Pinpoint the cell where the given text exists, returning its [X, Y] midpoint coordinate. 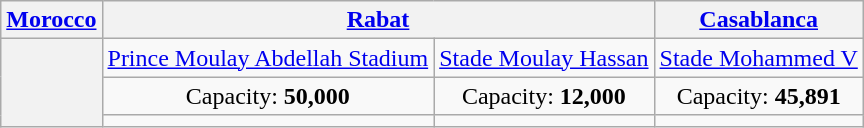
Casablanca [758, 20]
Stade Moulay Hassan [544, 58]
Capacity: 12,000 [544, 96]
Morocco [52, 20]
Prince Moulay Abdellah Stadium [268, 58]
Capacity: 45,891 [758, 96]
Stade Mohammed V [758, 58]
Rabat [378, 20]
Capacity: 50,000 [268, 96]
